Extract the (X, Y) coordinate from the center of the cell holding the provided text.  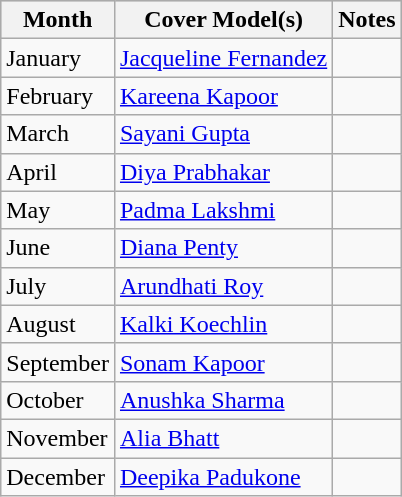
August (58, 324)
Arundhati Roy (223, 286)
October (58, 400)
Deepika Padukone (223, 477)
Cover Model(s) (223, 20)
September (58, 362)
February (58, 96)
Alia Bhatt (223, 438)
January (58, 58)
June (58, 248)
December (58, 477)
Jacqueline Fernandez (223, 58)
July (58, 286)
May (58, 210)
Padma Lakshmi (223, 210)
Sonam Kapoor (223, 362)
Notes (367, 20)
Month (58, 20)
Kalki Koechlin (223, 324)
Diya Prabhakar (223, 172)
March (58, 134)
Sayani Gupta (223, 134)
April (58, 172)
Diana Penty (223, 248)
November (58, 438)
Kareena Kapoor (223, 96)
Anushka Sharma (223, 400)
